Output the [x, y] coordinate of the center of the cell containing the given text.  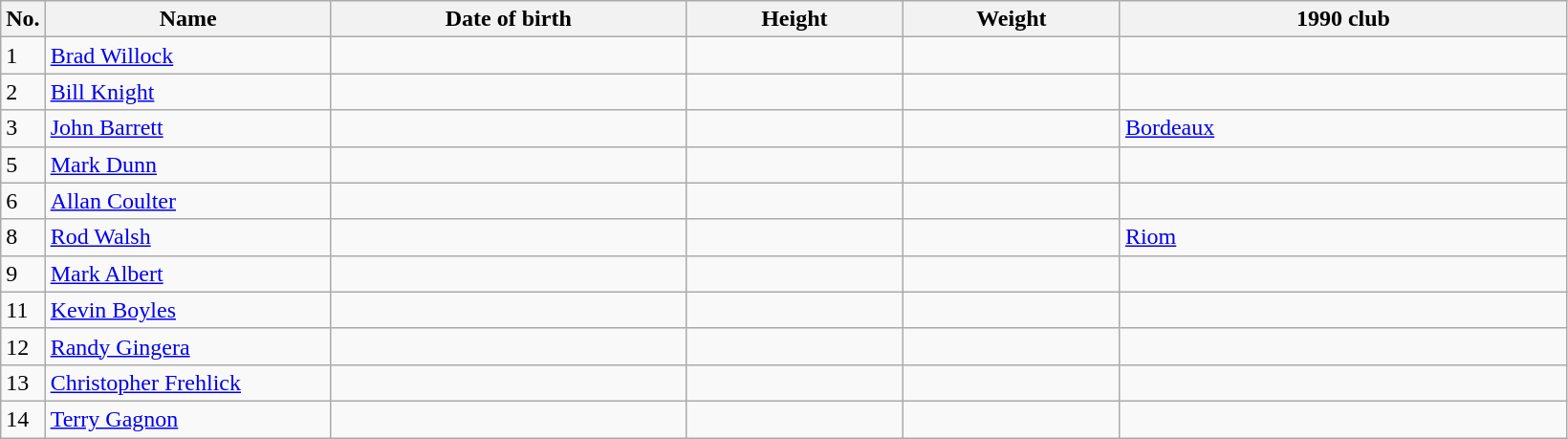
Riom [1342, 237]
1990 club [1342, 19]
1 [23, 55]
Mark Dunn [187, 165]
John Barrett [187, 128]
Kevin Boyles [187, 310]
14 [23, 419]
9 [23, 274]
2 [23, 92]
3 [23, 128]
Randy Gingera [187, 346]
13 [23, 383]
Name [187, 19]
Rod Walsh [187, 237]
12 [23, 346]
Date of birth [509, 19]
Mark Albert [187, 274]
No. [23, 19]
8 [23, 237]
5 [23, 165]
Allan Coulter [187, 201]
Brad Willock [187, 55]
Height [794, 19]
Weight [1012, 19]
6 [23, 201]
Terry Gagnon [187, 419]
Christopher Frehlick [187, 383]
Bordeaux [1342, 128]
11 [23, 310]
Bill Knight [187, 92]
